Determine the [X, Y] coordinate at the center of the cell enclosing the given text.  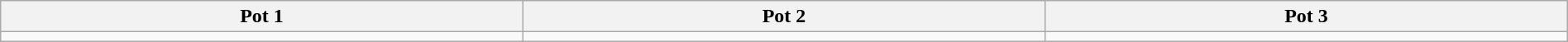
Pot 2 [784, 16]
Pot 3 [1307, 16]
Pot 1 [262, 16]
